Output the [x, y] coordinate of the center of the cell containing the given text.  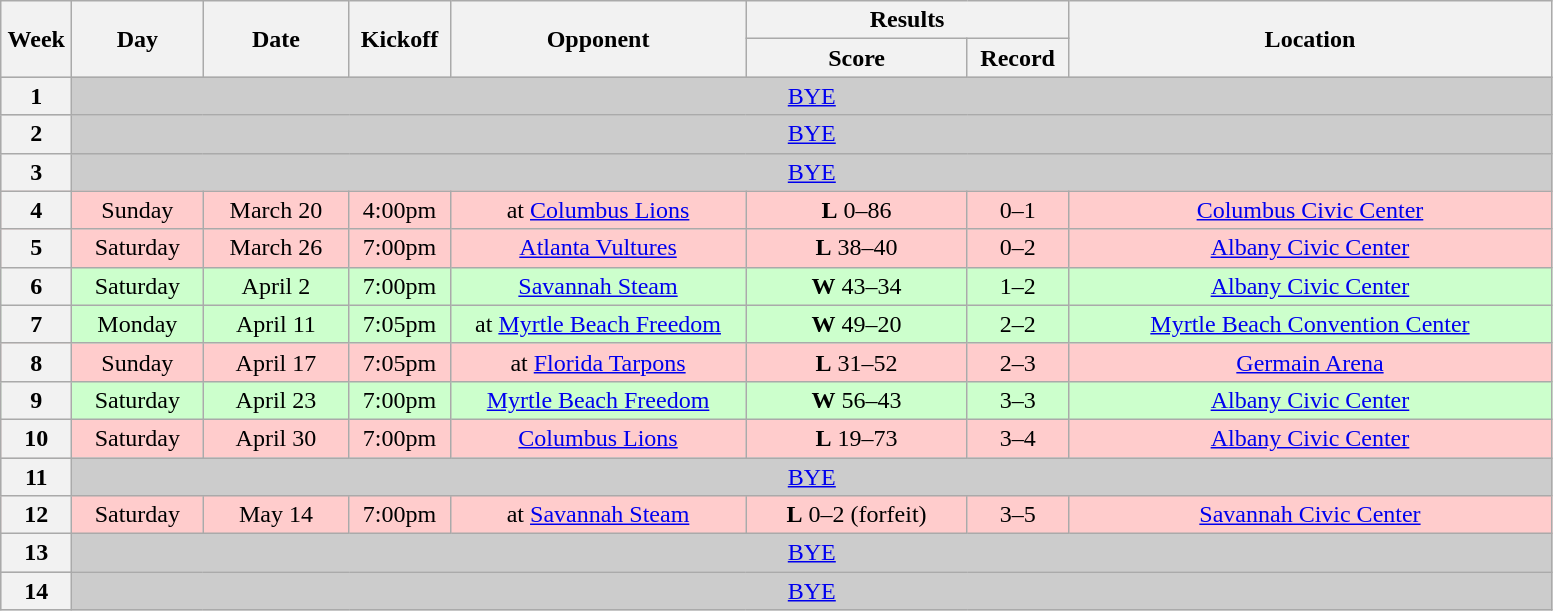
1–2 [1018, 286]
at Columbus Lions [598, 210]
Myrtle Beach Convention Center [1310, 324]
W 43–34 [856, 286]
W 49–20 [856, 324]
Day [138, 39]
L 38–40 [856, 248]
13 [36, 553]
Savannah Steam [598, 286]
7 [36, 324]
March 26 [276, 248]
2 [36, 134]
Location [1310, 39]
L 19–73 [856, 438]
L 0–86 [856, 210]
April 11 [276, 324]
10 [36, 438]
4 [36, 210]
March 20 [276, 210]
1 [36, 96]
12 [36, 515]
3–4 [1018, 438]
L 31–52 [856, 362]
Germain Arena [1310, 362]
0–1 [1018, 210]
4:00pm [400, 210]
0–2 [1018, 248]
14 [36, 591]
Opponent [598, 39]
Atlanta Vultures [598, 248]
8 [36, 362]
L 0–2 (forfeit) [856, 515]
May 14 [276, 515]
Myrtle Beach Freedom [598, 400]
Columbus Lions [598, 438]
April 17 [276, 362]
W 56–43 [856, 400]
Savannah Civic Center [1310, 515]
Score [856, 58]
9 [36, 400]
April 2 [276, 286]
2–3 [1018, 362]
11 [36, 477]
at Florida Tarpons [598, 362]
Results [907, 20]
Record [1018, 58]
Kickoff [400, 39]
3 [36, 172]
3–3 [1018, 400]
6 [36, 286]
Week [36, 39]
April 23 [276, 400]
3–5 [1018, 515]
2–2 [1018, 324]
Date [276, 39]
at Myrtle Beach Freedom [598, 324]
Columbus Civic Center [1310, 210]
5 [36, 248]
Monday [138, 324]
at Savannah Steam [598, 515]
April 30 [276, 438]
